Determine the (X, Y) coordinate at the center of the cell enclosing the given text.  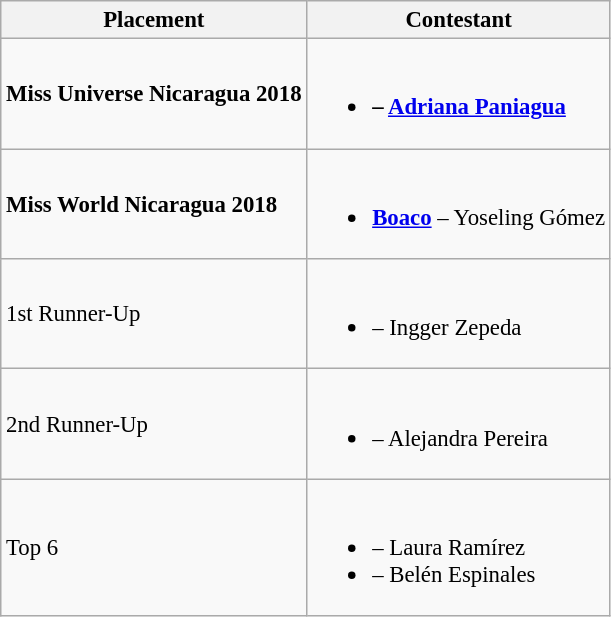
1st Runner-Up (154, 314)
– Ingger Zepeda (458, 314)
Contestant (458, 20)
Miss Universe Nicaragua 2018 (154, 94)
– Alejandra Pereira (458, 424)
2nd Runner-Up (154, 424)
– Adriana Paniagua (458, 94)
Miss World Nicaragua 2018 (154, 204)
Top 6 (154, 548)
Placement (154, 20)
– Laura Ramírez – Belén Espinales (458, 548)
Boaco – Yoseling Gómez (458, 204)
